Identify which cell holds the provided text, then report its (X, Y) central coordinate. 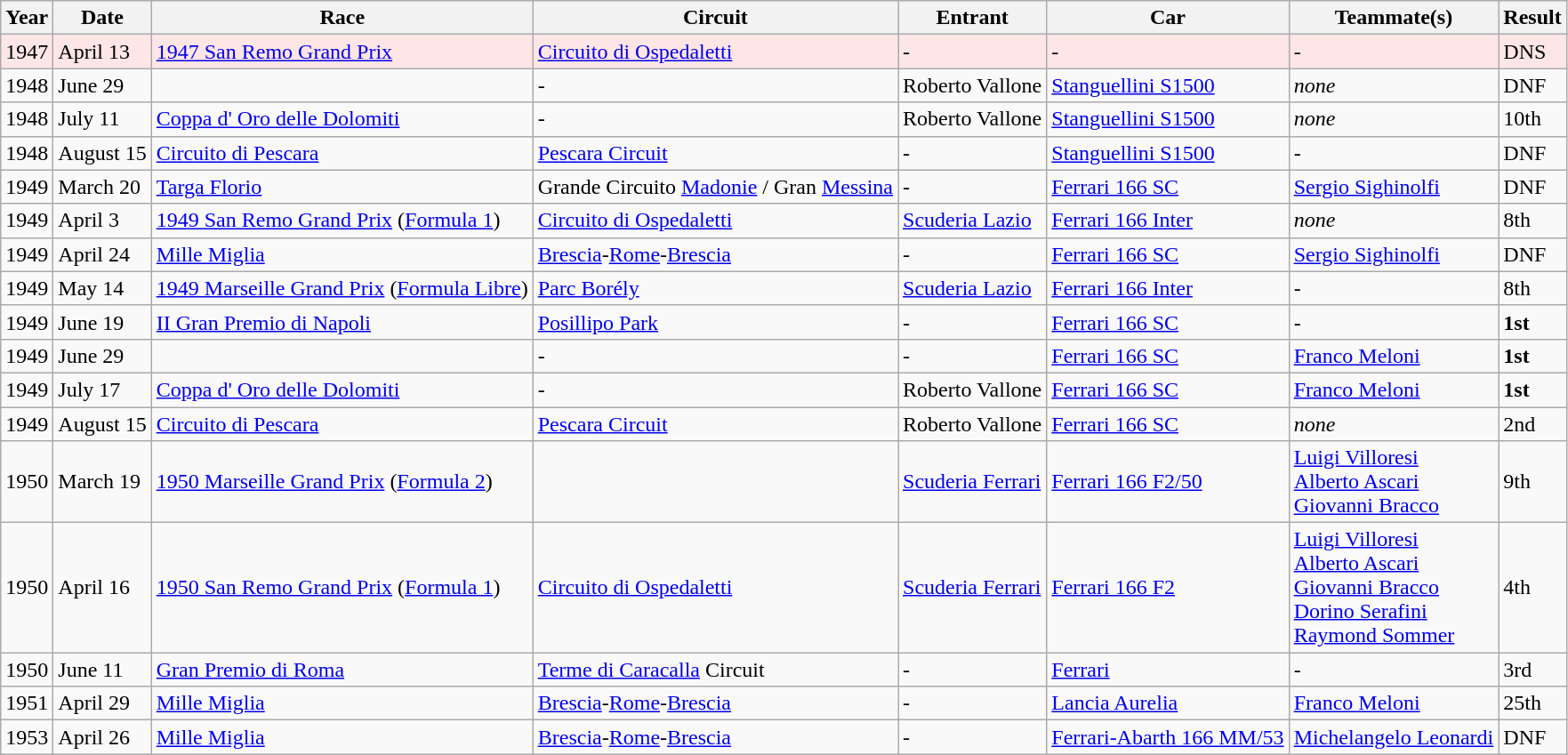
Gran Premio di Roma (342, 670)
Year (27, 18)
10th (1532, 119)
3rd (1532, 670)
Terme di Caracalla Circuit (715, 670)
Ferrari-Abarth 166 MM/53 (1168, 737)
Circuit (715, 18)
25th (1532, 703)
Michelangelo Leonardi (1394, 737)
DNS (1532, 52)
May 14 (102, 288)
1947 San Remo Grand Prix (342, 52)
Parc Borély (715, 288)
Posillipo Park (715, 322)
March 19 (102, 482)
1953 (27, 737)
April 26 (102, 737)
Result (1532, 18)
1950 Marseille Grand Prix (Formula 2) (342, 482)
Car (1168, 18)
Luigi VilloresiAlberto AscariGiovanni BraccoDorino SerafiniRaymond Sommer (1394, 588)
1950 San Remo Grand Prix (Formula 1) (342, 588)
Luigi VilloresiAlberto AscariGiovanni Bracco (1394, 482)
June 11 (102, 670)
March 20 (102, 187)
April 3 (102, 221)
Targa Florio (342, 187)
April 24 (102, 254)
Date (102, 18)
1951 (27, 703)
July 11 (102, 119)
Teammate(s) (1394, 18)
July 17 (102, 390)
Lancia Aurelia (1168, 703)
Ferrari (1168, 670)
9th (1532, 482)
1949 San Remo Grand Prix (Formula 1) (342, 221)
Grande Circuito Madonie / Gran Messina (715, 187)
Ferrari 166 F2 (1168, 588)
1949 Marseille Grand Prix (Formula Libre) (342, 288)
April 13 (102, 52)
April 16 (102, 588)
Ferrari 166 F2/50 (1168, 482)
April 29 (102, 703)
June 19 (102, 322)
2nd (1532, 424)
Entrant (973, 18)
4th (1532, 588)
II Gran Premio di Napoli (342, 322)
Race (342, 18)
1947 (27, 52)
